Return the (X, Y) coordinate for the center point of the cell that contains the specified text.  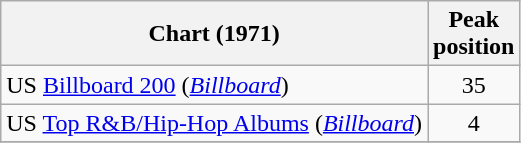
Peakposition (474, 34)
35 (474, 85)
Chart (1971) (214, 34)
4 (474, 123)
US Top R&B/Hip-Hop Albums (Billboard) (214, 123)
US Billboard 200 (Billboard) (214, 85)
